Extract the [x, y] coordinate from the center of the cell holding the provided text.  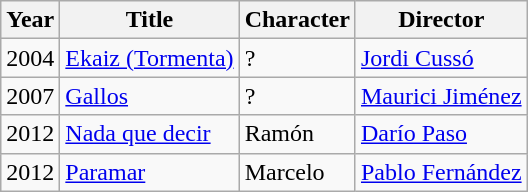
Nada que decir [150, 134]
Gallos [150, 96]
2007 [30, 96]
Title [150, 20]
Paramar [150, 172]
2004 [30, 58]
Darío Paso [441, 134]
Maurici Jiménez [441, 96]
Marcelo [297, 172]
Ramón [297, 134]
Ekaiz (Tormenta) [150, 58]
Year [30, 20]
Character [297, 20]
Pablo Fernández [441, 172]
Director [441, 20]
Jordi Cussó [441, 58]
